Locate the cell with the specified text and output its (x, y) center coordinate. 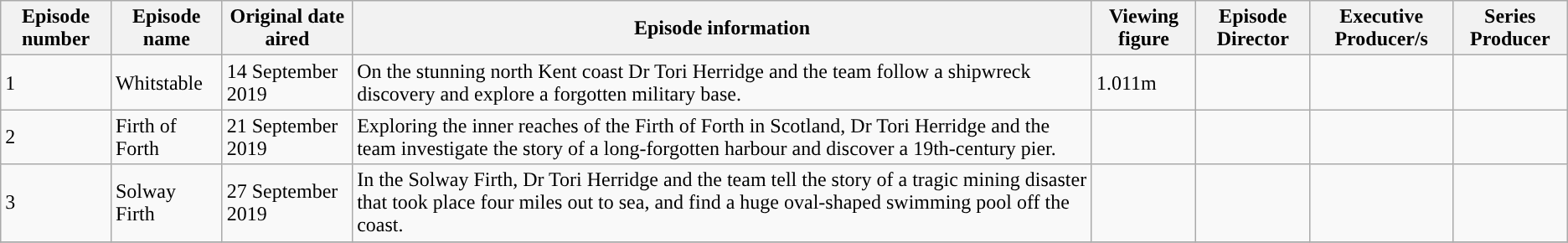
2 (56, 137)
3 (56, 203)
1 (56, 82)
1.011m (1143, 82)
On the stunning north Kent coast Dr Tori Herridge and the team follow a shipwreck discovery and explore a forgotten military base. (722, 82)
Episode name (166, 28)
Executive Producer/s (1381, 28)
Original date aired (286, 28)
14 September 2019 (286, 82)
Series Producer (1509, 28)
Episode Director (1253, 28)
Whitstable (166, 82)
Viewing figure (1143, 28)
Episode number (56, 28)
Solway Firth (166, 203)
Episode information (722, 28)
21 September 2019 (286, 137)
Firth of Forth (166, 137)
27 September 2019 (286, 203)
